Determine the (x, y) coordinate at the center of the cell enclosing the given text.  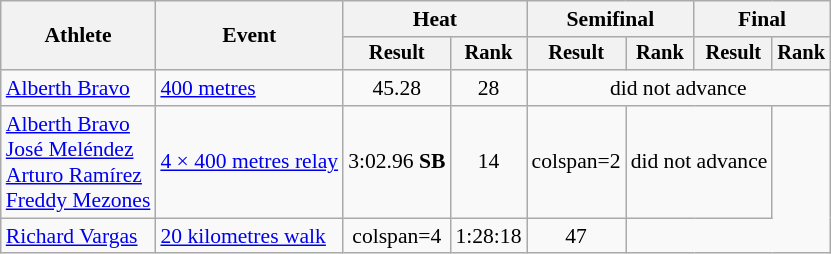
Heat (434, 19)
3:02.96 SB (396, 162)
Final (762, 19)
1:28:18 (488, 236)
45.28 (396, 88)
Richard Vargas (78, 236)
colspan=2 (576, 162)
Event (249, 36)
colspan=4 (396, 236)
400 metres (249, 88)
Athlete (78, 36)
Alberth Bravo (78, 88)
14 (488, 162)
4 × 400 metres relay (249, 162)
Semifinal (611, 19)
28 (488, 88)
Alberth BravoJosé MeléndezArturo RamírezFreddy Mezones (78, 162)
47 (576, 236)
20 kilometres walk (249, 236)
